Return (X, Y) of the center of cell containing provided text 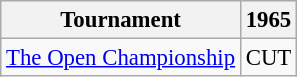
Tournament (121, 20)
CUT (268, 58)
1965 (268, 20)
The Open Championship (121, 58)
